From the cell containing the given text, extract its center point as (x, y) coordinate. 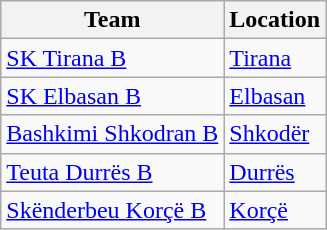
SK Tirana B (112, 58)
Shkodër (275, 134)
Location (275, 20)
Skënderbeu Korçë B (112, 210)
Teuta Durrës B (112, 172)
SK Elbasan B (112, 96)
Bashkimi Shkodran B (112, 134)
Durrës (275, 172)
Tirana (275, 58)
Korçë (275, 210)
Elbasan (275, 96)
Team (112, 20)
